Find where the given text appears and provide that cell's center as [x, y] coordinate. 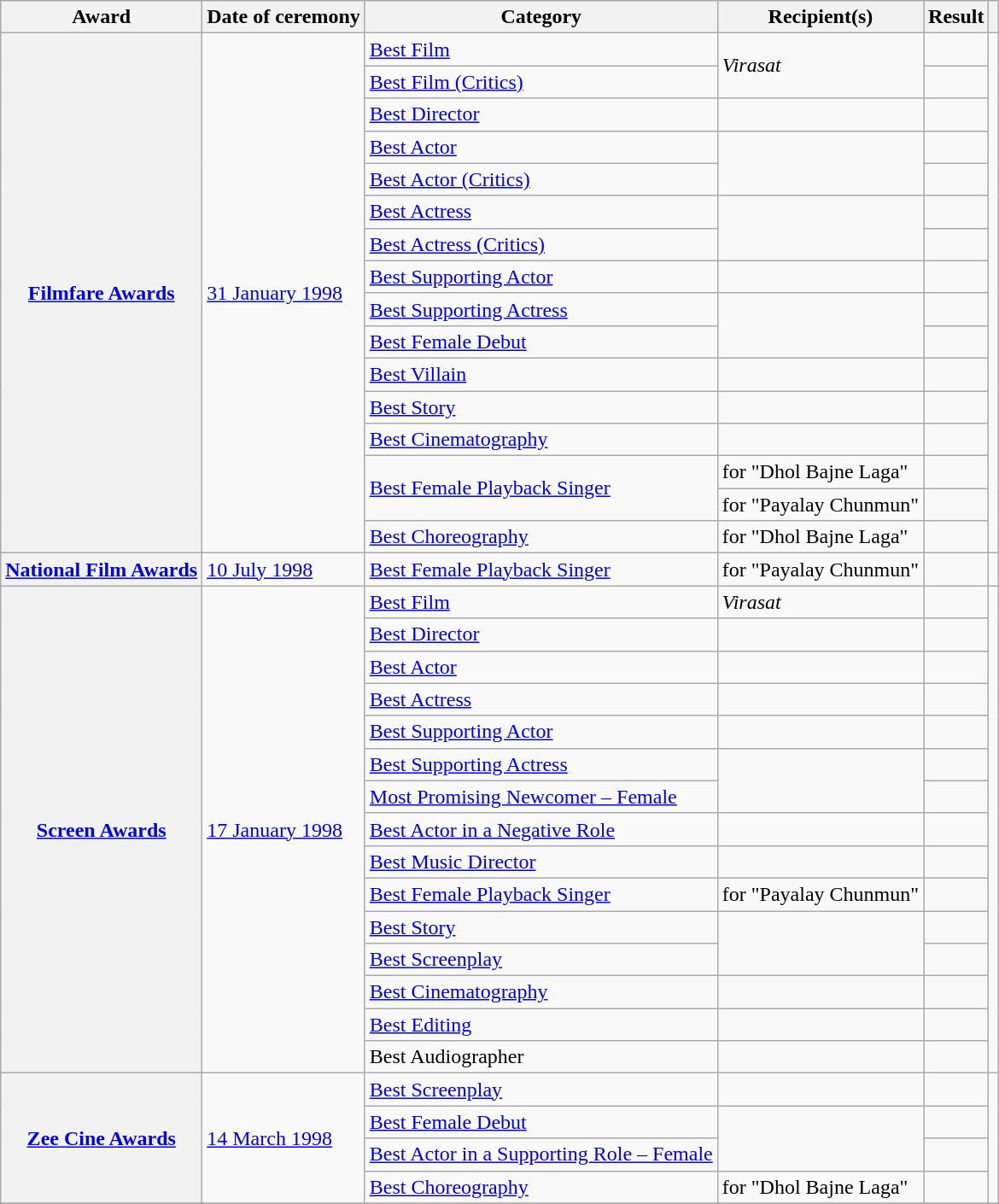
Best Actor (Critics) [541, 179]
Best Audiographer [541, 1057]
Screen Awards [102, 830]
Best Editing [541, 1025]
National Film Awards [102, 570]
Best Actor in a Supporting Role – Female [541, 1154]
14 March 1998 [283, 1138]
Best Music Director [541, 862]
Filmfare Awards [102, 294]
10 July 1998 [283, 570]
17 January 1998 [283, 830]
Recipient(s) [820, 17]
Best Film (Critics) [541, 82]
Most Promising Newcomer – Female [541, 797]
Award [102, 17]
Best Villain [541, 374]
Zee Cine Awards [102, 1138]
31 January 1998 [283, 294]
Best Actor in a Negative Role [541, 829]
Result [956, 17]
Best Actress (Critics) [541, 244]
Date of ceremony [283, 17]
Category [541, 17]
